Output the (x, y) coordinate of the center of the cell containing the given text.  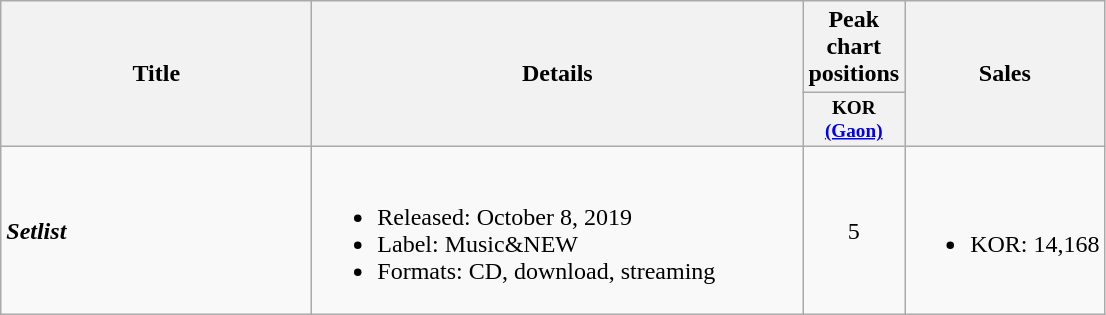
Sales (1005, 74)
Title (156, 74)
KOR: 14,168 (1005, 230)
Released: October 8, 2019Label: Music&NEWFormats: CD, download, streaming (558, 230)
5 (854, 230)
Details (558, 74)
KOR(Gaon) (854, 120)
Peak chart positions (854, 47)
Setlist (156, 230)
